Scan for the cell matching the given text and deliver its (X, Y) coordinate at center. 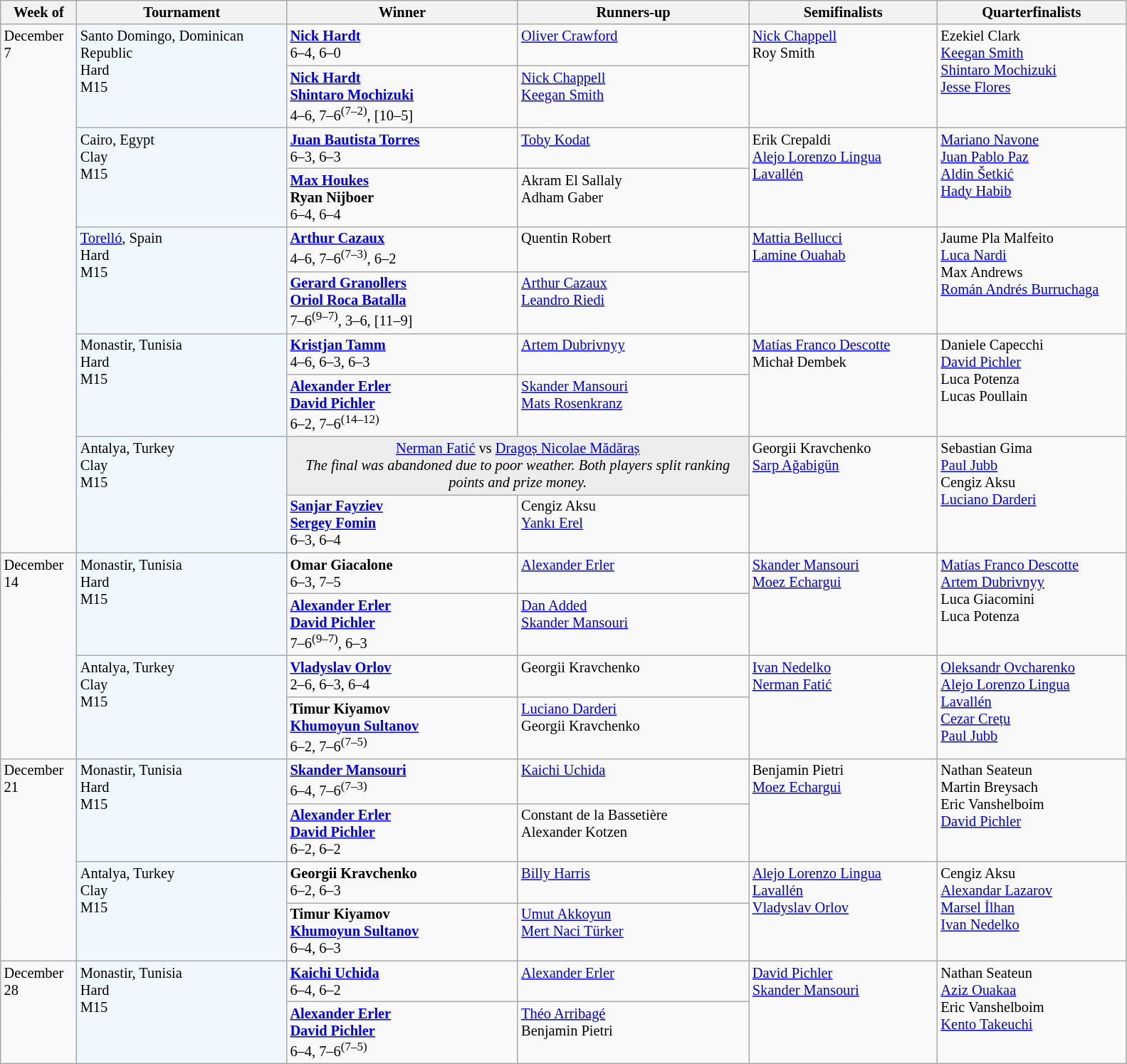
Vladyslav Orlov 2–6, 6–3, 6–4 (403, 676)
Nerman Fatić vs Dragoș Nicolae Mădăraș The final was abandoned due to poor weather. Both players split ranking points and prize money. (518, 465)
David Pichler Skander Mansouri (843, 1013)
Cengiz Aksu Alexandar Lazarov Marsel İlhan Ivan Nedelko (1032, 912)
Constant de la Bassetière Alexander Kotzen (634, 833)
Théo Arribagé Benjamin Pietri (634, 1033)
Arthur Cazaux 4–6, 7–6(7–3), 6–2 (403, 249)
Cairo, Egypt Clay M15 (182, 177)
Nick Hardt Shintaro Mochizuki 4–6, 7–6(7–2), [10–5] (403, 97)
Alexander Erler David Pichler 6–2, 7–6(14–12) (403, 405)
Alexander Erler David Pichler 6–2, 6–2 (403, 833)
Sebastian Gima Paul Jubb Cengiz Aksu Luciano Darderi (1032, 494)
Nick Hardt 6–4, 6–0 (403, 45)
Cengiz Aksu Yankı Erel (634, 523)
Winner (403, 12)
Matías Franco Descotte Michał Dembek (843, 385)
Semifinalists (843, 12)
Erik Crepaldi Alejo Lorenzo Lingua Lavallén (843, 177)
December 7 (38, 288)
Arthur Cazaux Leandro Riedi (634, 302)
Omar Giacalone 6–3, 7–5 (403, 573)
Skander Mansouri Moez Echargui (843, 604)
Toby Kodat (634, 148)
Jaume Pla Malfeito Luca Nardi Max Andrews Román Andrés Burruchaga (1032, 280)
Kaichi Uchida 6–4, 6–2 (403, 981)
Timur Kiyamov Khumoyun Sultanov 6–2, 7–6(7–5) (403, 728)
Alejo Lorenzo Lingua Lavallén Vladyslav Orlov (843, 912)
Alexander Erler David Pichler 6–4, 7–6(7–5) (403, 1033)
Nick Chappell Roy Smith (843, 75)
Umut Akkoyun Mert Naci Türker (634, 932)
Oleksandr Ovcharenko Alejo Lorenzo Lingua Lavallén Cezar Crețu Paul Jubb (1032, 706)
Oliver Crawford (634, 45)
Daniele Capecchi David Pichler Luca Potenza Lucas Poullain (1032, 385)
Kaichi Uchida (634, 781)
Georgii Kravchenko 6–2, 6–3 (403, 882)
Billy Harris (634, 882)
Week of (38, 12)
Mariano Navone Juan Pablo Paz Aldin Šetkić Hady Habib (1032, 177)
December 28 (38, 1013)
Juan Bautista Torres 6–3, 6–3 (403, 148)
Timur Kiyamov Khumoyun Sultanov 6–4, 6–3 (403, 932)
December 14 (38, 655)
Sanjar Fayziev Sergey Fomin 6–3, 6–4 (403, 523)
Skander Mansouri 6–4, 7–6(7–3) (403, 781)
Quentin Robert (634, 249)
Matías Franco Descotte Artem Dubrivnyy Luca Giacomini Luca Potenza (1032, 604)
Gerard Granollers Oriol Roca Batalla 7–6(9–7), 3–6, [11–9] (403, 302)
Nathan Seateun Martin Breysach Eric Vanshelboim David Pichler (1032, 810)
Max Houkes Ryan Nijboer 6–4, 6–4 (403, 197)
Artem Dubrivnyy (634, 354)
Luciano Darderi Georgii Kravchenko (634, 728)
Torelló, Spain Hard M15 (182, 280)
Georgii Kravchenko Sarp Ağabigün (843, 494)
Ezekiel Clark Keegan Smith Shintaro Mochizuki Jesse Flores (1032, 75)
Santo Domingo, Dominican Republic Hard M15 (182, 75)
Nick Chappell Keegan Smith (634, 97)
Ivan Nedelko Nerman Fatić (843, 706)
Quarterfinalists (1032, 12)
Dan Added Skander Mansouri (634, 624)
Benjamin Pietri Moez Echargui (843, 810)
Nathan Seateun Aziz Ouakaa Eric Vanshelboim Kento Takeuchi (1032, 1013)
Skander Mansouri Mats Rosenkranz (634, 405)
Kristjan Tamm 4–6, 6–3, 6–3 (403, 354)
Akram El Sallaly Adham Gaber (634, 197)
Runners-up (634, 12)
Georgii Kravchenko (634, 676)
Alexander Erler David Pichler 7–6(9–7), 6–3 (403, 624)
Tournament (182, 12)
Mattia Bellucci Lamine Ouahab (843, 280)
December 21 (38, 860)
